Detect which cell encompasses the target text, then output its [X, Y] center coordinate. 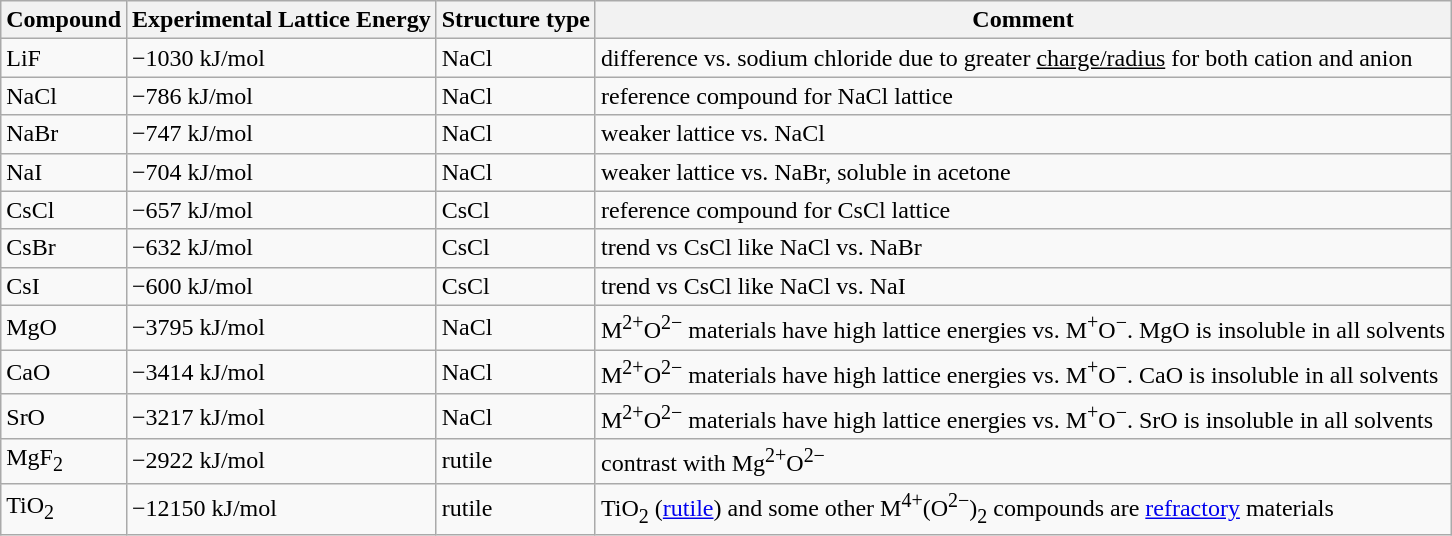
reference compound for CsCl lattice [1022, 210]
Structure type [516, 20]
−632 kJ/mol [282, 248]
CsBr [64, 248]
M2+O2− materials have high lattice energies vs. M+O−. MgO is insoluble in all solvents [1022, 328]
−12150 kJ/mol [282, 508]
NaI [64, 172]
CsI [64, 286]
−704 kJ/mol [282, 172]
Compound [64, 20]
SrO [64, 416]
weaker lattice vs. NaBr, soluble in acetone [1022, 172]
MgF2 [64, 462]
−786 kJ/mol [282, 96]
−3414 kJ/mol [282, 372]
M2+O2− materials have high lattice energies vs. M+O−. SrO is insoluble in all solvents [1022, 416]
M2+O2− materials have high lattice energies vs. M+O−. CaO is insoluble in all solvents [1022, 372]
weaker lattice vs. NaCl [1022, 134]
Comment [1022, 20]
−3795 kJ/mol [282, 328]
contrast with Mg2+O2− [1022, 462]
TiO2 [64, 508]
−657 kJ/mol [282, 210]
−600 kJ/mol [282, 286]
LiF [64, 58]
MgO [64, 328]
trend vs CsCl like NaCl vs. NaBr [1022, 248]
Experimental Lattice Energy [282, 20]
CaO [64, 372]
TiO2 (rutile) and some other M4+(O2−)2 compounds are refractory materials [1022, 508]
−747 kJ/mol [282, 134]
reference compound for NaCl lattice [1022, 96]
trend vs CsCl like NaCl vs. NaI [1022, 286]
−1030 kJ/mol [282, 58]
−3217 kJ/mol [282, 416]
−2922 kJ/mol [282, 462]
difference vs. sodium chloride due to greater charge/radius for both cation and anion [1022, 58]
NaBr [64, 134]
